Scan for the cell matching the given text and deliver its [X, Y] coordinate at center. 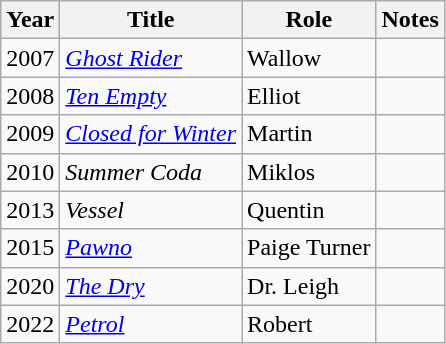
Dr. Leigh [309, 286]
Role [309, 20]
Closed for Winter [151, 134]
2007 [30, 58]
Vessel [151, 210]
Petrol [151, 324]
2008 [30, 96]
2013 [30, 210]
2015 [30, 248]
Miklos [309, 172]
2020 [30, 286]
Pawno [151, 248]
Ten Empty [151, 96]
Paige Turner [309, 248]
Elliot [309, 96]
2022 [30, 324]
Year [30, 20]
Robert [309, 324]
Ghost Rider [151, 58]
Martin [309, 134]
2010 [30, 172]
Notes [410, 20]
The Dry [151, 286]
2009 [30, 134]
Summer Coda [151, 172]
Title [151, 20]
Wallow [309, 58]
Quentin [309, 210]
